Extract the (x, y) coordinate from the center of the cell holding the provided text.  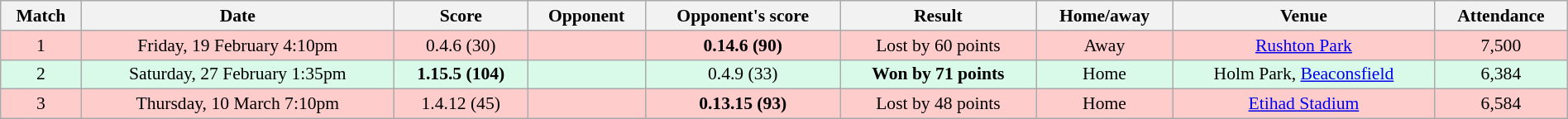
Away (1105, 45)
0.4.9 (33) (743, 74)
Friday, 19 February 4:10pm (237, 45)
0.13.15 (93) (743, 104)
Holm Park, Beaconsfield (1303, 74)
Opponent's score (743, 16)
Rushton Park (1303, 45)
Attendance (1502, 16)
Thursday, 10 March 7:10pm (237, 104)
6,384 (1502, 74)
0.4.6 (30) (461, 45)
3 (41, 104)
Date (237, 16)
2 (41, 74)
1 (41, 45)
Saturday, 27 February 1:35pm (237, 74)
Score (461, 16)
Etihad Stadium (1303, 104)
6,584 (1502, 104)
7,500 (1502, 45)
Home/away (1105, 16)
Opponent (586, 16)
Lost by 60 points (938, 45)
1.15.5 (104) (461, 74)
Match (41, 16)
0.14.6 (90) (743, 45)
1.4.12 (45) (461, 104)
Result (938, 16)
Venue (1303, 16)
Lost by 48 points (938, 104)
Won by 71 points (938, 74)
